Output the [x, y] coordinate of the center of the cell containing the given text.  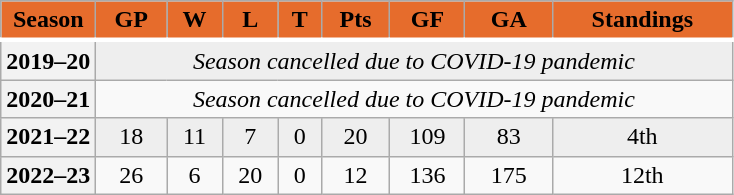
4th [642, 137]
18 [132, 137]
7 [250, 137]
GF [428, 21]
11 [195, 137]
Pts [356, 21]
175 [509, 175]
2022–23 [48, 175]
2021–22 [48, 137]
12 [356, 175]
W [195, 21]
136 [428, 175]
83 [509, 137]
GA [509, 21]
6 [195, 175]
T [300, 21]
109 [428, 137]
GP [132, 21]
Standings [642, 21]
Season [48, 21]
L [250, 21]
2020–21 [48, 99]
12th [642, 175]
26 [132, 175]
2019–20 [48, 60]
